For the text-containing cell, return its midpoint in (X, Y) coordinate format. 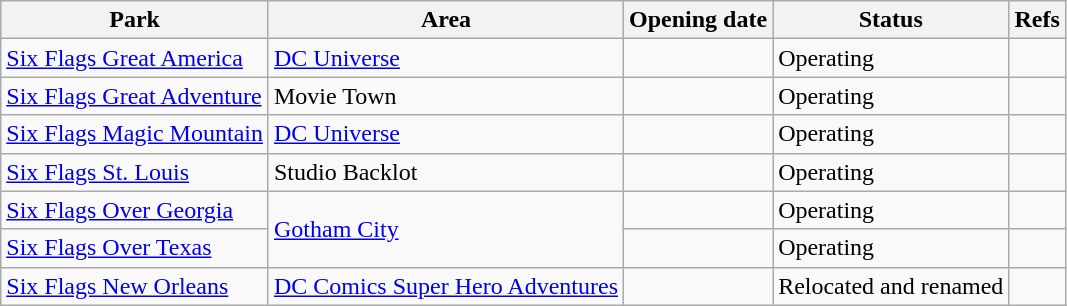
Status (891, 20)
Six Flags Magic Mountain (135, 134)
Six Flags St. Louis (135, 172)
Area (446, 20)
Gotham City (446, 229)
Relocated and renamed (891, 286)
Six Flags Great America (135, 58)
Refs (1037, 20)
Six Flags Over Texas (135, 248)
Movie Town (446, 96)
Opening date (698, 20)
Studio Backlot (446, 172)
Park (135, 20)
Six Flags New Orleans (135, 286)
Six Flags Over Georgia (135, 210)
DC Comics Super Hero Adventures (446, 286)
Six Flags Great Adventure (135, 96)
